Search for the cell housing the specified text and yield its (x, y) center coordinate. 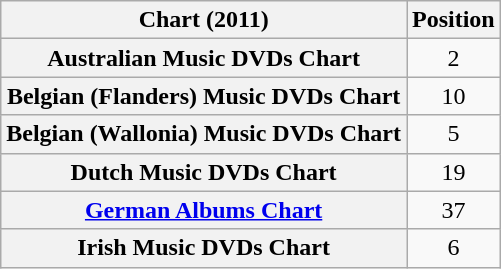
Belgian (Wallonia) Music DVDs Chart (204, 134)
2 (453, 58)
Irish Music DVDs Chart (204, 248)
37 (453, 210)
6 (453, 248)
Chart (2011) (204, 20)
Australian Music DVDs Chart (204, 58)
Belgian (Flanders) Music DVDs Chart (204, 96)
10 (453, 96)
5 (453, 134)
German Albums Chart (204, 210)
Position (453, 20)
19 (453, 172)
Dutch Music DVDs Chart (204, 172)
